Provide the [x, y] coordinate of the cell's center where the given text is located.  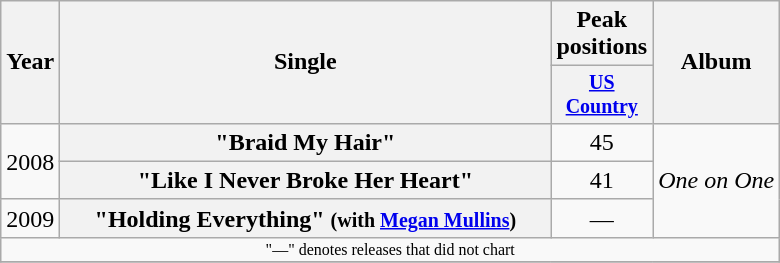
41 [602, 180]
US Country [602, 94]
2009 [30, 218]
One on One [716, 180]
"Like I Never Broke Her Heart" [306, 180]
2008 [30, 161]
Single [306, 62]
Year [30, 62]
"Holding Everything" (with Megan Mullins) [306, 218]
"Braid My Hair" [306, 142]
Album [716, 62]
45 [602, 142]
Peak positions [602, 34]
"—" denotes releases that did not chart [390, 249]
— [602, 218]
